For the text-containing cell, return its midpoint in (x, y) coordinate format. 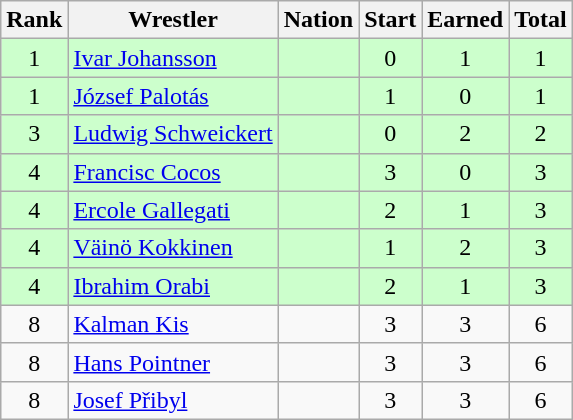
Kalman Kis (173, 324)
Väinö Kokkinen (173, 248)
Francisc Cocos (173, 172)
Wrestler (173, 20)
Ivar Johansson (173, 58)
Ibrahim Orabi (173, 286)
Nation (318, 20)
Earned (466, 20)
Ercole Gallegati (173, 210)
Start (390, 20)
Josef Přibyl (173, 400)
Hans Pointner (173, 362)
József Palotás (173, 96)
Total (541, 20)
Rank (34, 20)
Ludwig Schweickert (173, 134)
